Search for the cell housing the specified text and yield its (X, Y) center coordinate. 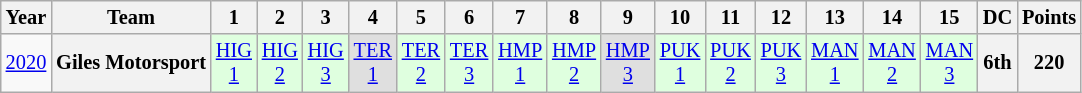
2020 (26, 63)
6 (469, 17)
PUK1 (680, 63)
MAN3 (950, 63)
TER1 (373, 63)
PUK3 (781, 63)
DC (998, 17)
8 (574, 17)
15 (950, 17)
MAN1 (834, 63)
HIG2 (280, 63)
HIG1 (234, 63)
7 (520, 17)
HMP3 (628, 63)
Team (131, 17)
13 (834, 17)
11 (730, 17)
220 (1049, 63)
5 (421, 17)
Points (1049, 17)
HMP1 (520, 63)
HMP2 (574, 63)
TER2 (421, 63)
14 (892, 17)
6th (998, 63)
3 (326, 17)
TER3 (469, 63)
4 (373, 17)
9 (628, 17)
PUK2 (730, 63)
12 (781, 17)
2 (280, 17)
Year (26, 17)
1 (234, 17)
MAN2 (892, 63)
Giles Motorsport (131, 63)
10 (680, 17)
HIG3 (326, 63)
